Scan for the cell matching the given text and deliver its (X, Y) coordinate at center. 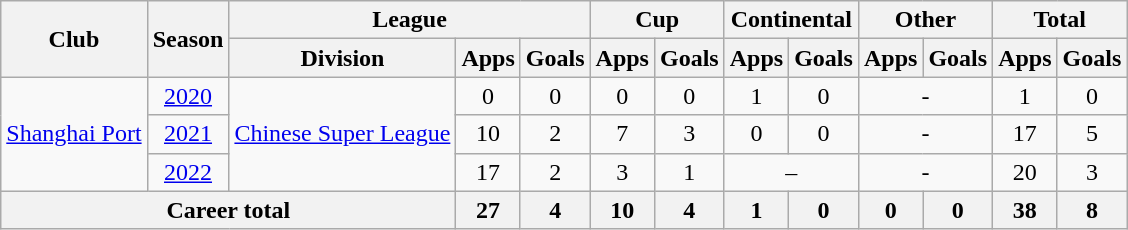
7 (622, 134)
Club (74, 39)
2022 (188, 172)
Cup (657, 20)
38 (1025, 210)
20 (1025, 172)
League (410, 20)
Career total (228, 210)
5 (1092, 134)
Other (925, 20)
Chinese Super League (342, 134)
2020 (188, 96)
Continental (791, 20)
Shanghai Port (74, 134)
Division (342, 58)
2021 (188, 134)
Total (1060, 20)
8 (1092, 210)
Season (188, 39)
27 (488, 210)
– (791, 172)
